Return the (x, y) coordinate for the center point of the cell that contains the specified text.  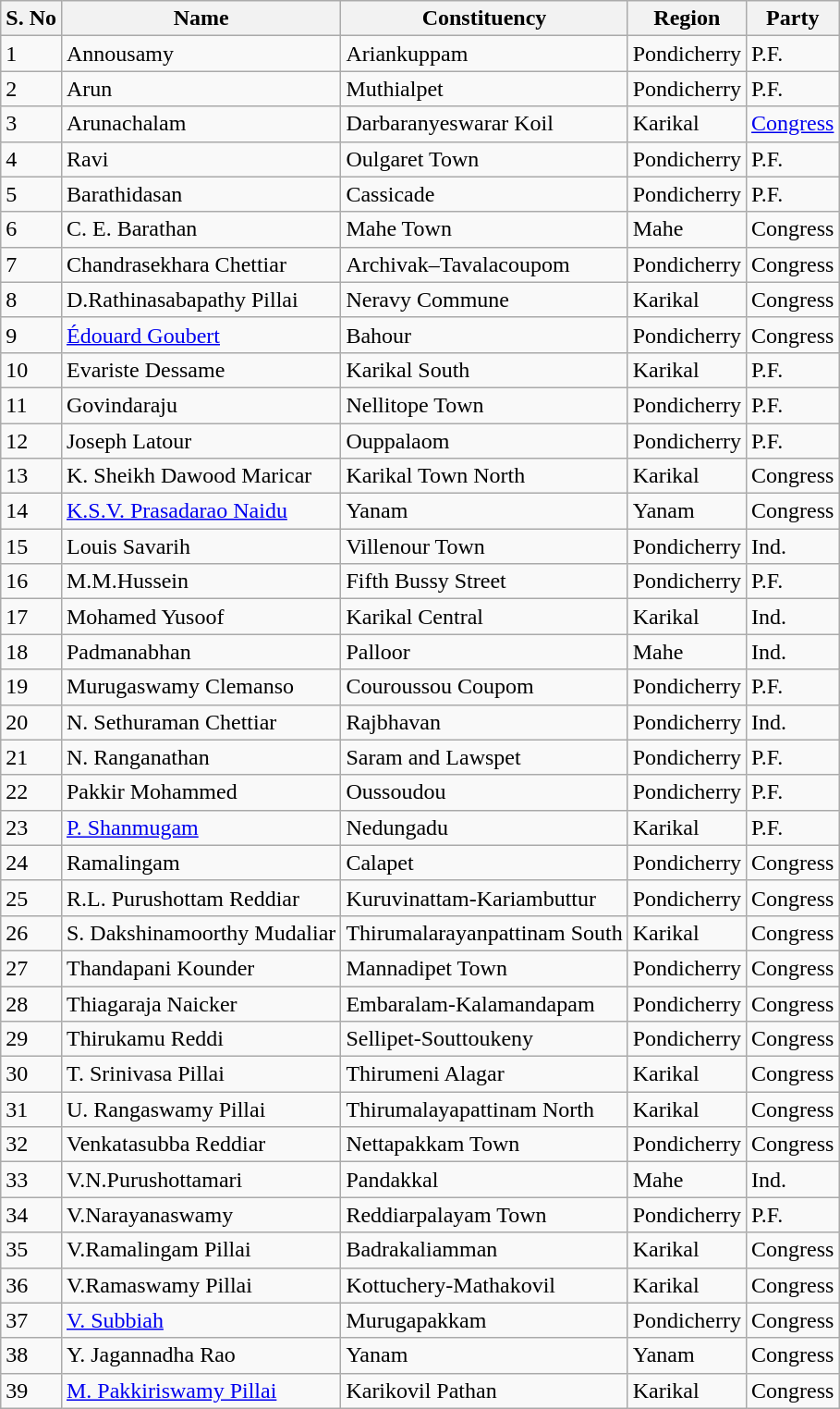
D.Rathinasabapathy Pillai (201, 300)
Karikal Town North (484, 476)
Édouard Goubert (201, 335)
Mahe Town (484, 229)
17 (31, 617)
28 (31, 1003)
V.N.Purushottamari (201, 1180)
Kuruvinattam-Kariambuttur (484, 898)
Thirumalayapattinam North (484, 1109)
27 (31, 968)
Pakkir Mohammed (201, 792)
31 (31, 1109)
Louis Savarih (201, 546)
6 (31, 229)
20 (31, 722)
5 (31, 194)
Ramalingam (201, 863)
Saram and Lawspet (484, 757)
N. Ranganathan (201, 757)
K. Sheikh Dawood Maricar (201, 476)
Name (201, 18)
30 (31, 1074)
Thandapani Kounder (201, 968)
V.Ramalingam Pillai (201, 1250)
23 (31, 827)
21 (31, 757)
Murugapakkam (484, 1320)
2 (31, 89)
15 (31, 546)
8 (31, 300)
12 (31, 441)
Govindaraju (201, 405)
11 (31, 405)
Joseph Latour (201, 441)
V. Subbiah (201, 1320)
3 (31, 124)
Mannadipet Town (484, 968)
Embaralam-Kalamandapam (484, 1003)
Arun (201, 89)
N. Sethuraman Chettiar (201, 722)
9 (31, 335)
Thiagaraja Naicker (201, 1003)
13 (31, 476)
33 (31, 1180)
Party (793, 18)
Reddiarpalayam Town (484, 1215)
18 (31, 652)
Nedungadu (484, 827)
Fifth Bussy Street (484, 582)
R.L. Purushottam Reddiar (201, 898)
14 (31, 511)
Palloor (484, 652)
24 (31, 863)
25 (31, 898)
Archivak–Tavalacoupom (484, 264)
Barathidasan (201, 194)
7 (31, 264)
Karikal Central (484, 617)
1 (31, 54)
Kottuchery-Mathakovil (484, 1285)
19 (31, 687)
Bahour (484, 335)
16 (31, 582)
10 (31, 370)
Arunachalam (201, 124)
Murugaswamy Clemanso (201, 687)
T. Srinivasa Pillai (201, 1074)
Nellitope Town (484, 405)
Chandrasekhara Chettiar (201, 264)
M. Pakkiriswamy Pillai (201, 1391)
Karikal South (484, 370)
35 (31, 1250)
Badrakaliamman (484, 1250)
39 (31, 1391)
K.S.V. Prasadarao Naidu (201, 511)
Darbaranyeswarar Koil (484, 124)
Oussoudou (484, 792)
32 (31, 1145)
36 (31, 1285)
C. E. Barathan (201, 229)
34 (31, 1215)
Calapet (484, 863)
4 (31, 159)
S. Dakshinamoorthy Mudaliar (201, 933)
Oulgaret Town (484, 159)
S. No (31, 18)
29 (31, 1039)
Region (687, 18)
Ouppalaom (484, 441)
Thirumalarayanpattinam South (484, 933)
Villenour Town (484, 546)
V.Ramaswamy Pillai (201, 1285)
Nettapakkam Town (484, 1145)
Pandakkal (484, 1180)
Thirukamu Reddi (201, 1039)
Annousamy (201, 54)
M.M.Hussein (201, 582)
37 (31, 1320)
Ravi (201, 159)
P. Shanmugam (201, 827)
Venkatasubba Reddiar (201, 1145)
Neravy Commune (484, 300)
Constituency (484, 18)
U. Rangaswamy Pillai (201, 1109)
Padmanabhan (201, 652)
Ariankuppam (484, 54)
Y. Jagannadha Rao (201, 1355)
Evariste Dessame (201, 370)
Karikovil Pathan (484, 1391)
38 (31, 1355)
26 (31, 933)
Muthialpet (484, 89)
Mohamed Yusoof (201, 617)
V.Narayanaswamy (201, 1215)
22 (31, 792)
Couroussou Coupom (484, 687)
Sellipet-Souttoukeny (484, 1039)
Cassicade (484, 194)
Thirumeni Alagar (484, 1074)
Rajbhavan (484, 722)
